Find where the given text appears and provide that cell's center as (X, Y) coordinate. 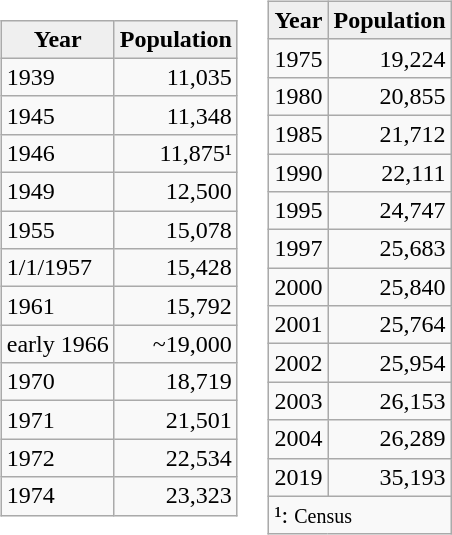
21,712 (390, 134)
2001 (298, 325)
2000 (298, 287)
~19,000 (176, 344)
26,289 (390, 439)
1949 (58, 192)
1961 (58, 306)
1970 (58, 382)
18,719 (176, 382)
1939 (58, 77)
1955 (58, 230)
¹: Census (360, 515)
25,683 (390, 249)
1972 (58, 458)
1997 (298, 249)
22,534 (176, 458)
2019 (298, 477)
15,078 (176, 230)
1974 (58, 496)
22,111 (390, 173)
20,855 (390, 96)
19,224 (390, 58)
early 1966 (58, 344)
25,840 (390, 287)
15,428 (176, 268)
25,764 (390, 325)
1971 (58, 420)
1985 (298, 134)
21,501 (176, 420)
12,500 (176, 192)
2002 (298, 363)
24,747 (390, 211)
1945 (58, 115)
11,035 (176, 77)
11,348 (176, 115)
11,875¹ (176, 153)
1995 (298, 211)
23,323 (176, 496)
1946 (58, 153)
26,153 (390, 401)
1990 (298, 173)
25,954 (390, 363)
35,193 (390, 477)
15,792 (176, 306)
2004 (298, 439)
2003 (298, 401)
1975 (298, 58)
1980 (298, 96)
1/1/1957 (58, 268)
